For the text-containing cell, return its midpoint in [x, y] coordinate format. 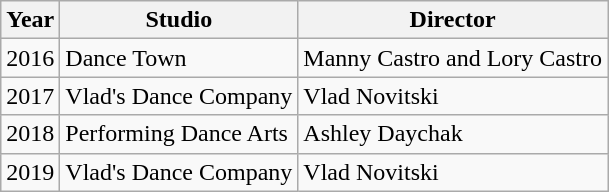
2018 [30, 134]
Director [453, 20]
2017 [30, 96]
Ashley Daychak [453, 134]
2016 [30, 58]
Performing Dance Arts [179, 134]
Year [30, 20]
Manny Castro and Lory Castro [453, 58]
2019 [30, 172]
Studio [179, 20]
Dance Town [179, 58]
